Capture the cell that displays the provided text and extract its [X, Y] central coordinate. 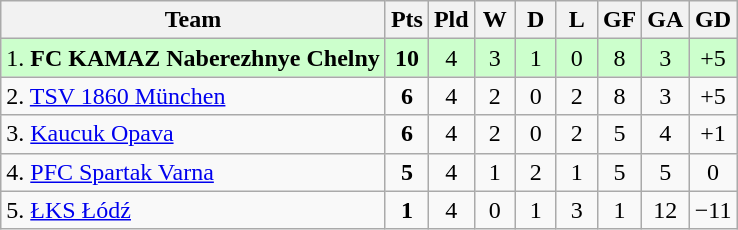
L [576, 20]
4. PFC Spartak Varna [194, 172]
GD [714, 20]
Pld [451, 20]
D [536, 20]
12 [666, 210]
1. FC KAMAZ Naberezhnye Chelny [194, 58]
W [494, 20]
5. ŁKS Łódź [194, 210]
Pts [406, 20]
GA [666, 20]
GF [619, 20]
3. Kaucuk Opava [194, 134]
−11 [714, 210]
2. TSV 1860 München [194, 96]
10 [406, 58]
+1 [714, 134]
Team [194, 20]
